Scan for the cell matching the given text and deliver its (x, y) coordinate at center. 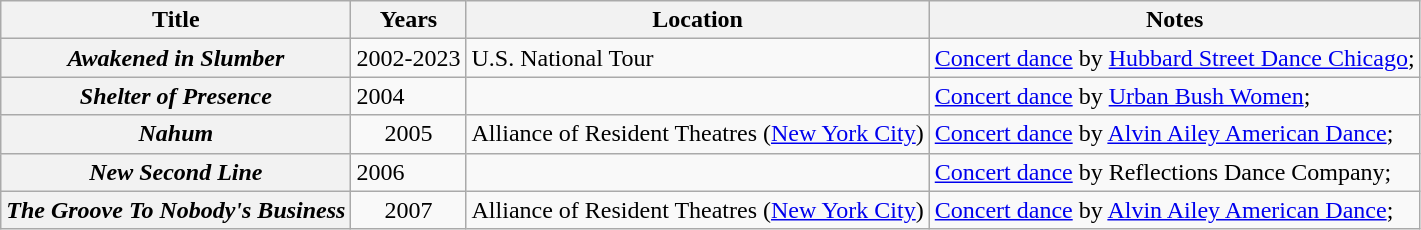
2007 (408, 210)
Nahum (176, 134)
Location (698, 20)
Shelter of Presence (176, 96)
U.S. National Tour (698, 58)
The Groove To Nobody's Business (176, 210)
Awakened in Slumber (176, 58)
Title (176, 20)
Concert dance by Urban Bush Women; (1174, 96)
Notes (1174, 20)
2004 (408, 96)
Years (408, 20)
Concert dance by Reflections Dance Company; (1174, 172)
2002-2023 (408, 58)
Concert dance by Hubbard Street Dance Chicago; (1174, 58)
New Second Line (176, 172)
2006 (408, 172)
2005 (408, 134)
